Output the [x, y] coordinate of the center of the cell containing the given text.  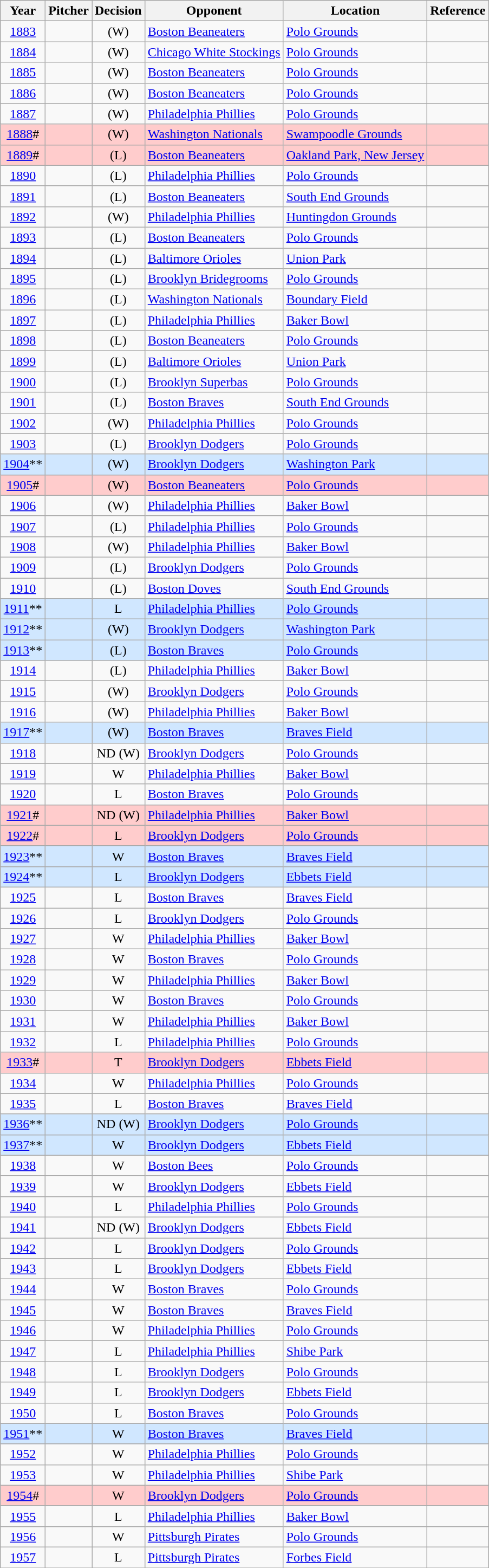
1883 [23, 31]
1898 [23, 341]
1919 [23, 774]
Brooklyn Bridegrooms [214, 279]
1934 [23, 1083]
1902 [23, 423]
1925 [23, 897]
Opponent [214, 11]
1928 [23, 960]
Boundary Field [355, 300]
1885 [23, 73]
1909 [23, 567]
1903 [23, 444]
1904** [23, 464]
1942 [23, 1248]
1894 [23, 258]
1917** [23, 733]
1952 [23, 1454]
Forbes Field [355, 1557]
1916 [23, 712]
1931 [23, 1021]
1900 [23, 382]
1950 [23, 1413]
1945 [23, 1310]
1893 [23, 237]
1892 [23, 217]
1913** [23, 650]
1908 [23, 547]
1927 [23, 939]
Location [355, 11]
1930 [23, 1001]
1907 [23, 526]
1932 [23, 1042]
1944 [23, 1290]
1943 [23, 1269]
T [119, 1062]
1938 [23, 1165]
1926 [23, 918]
1921# [23, 815]
1949 [23, 1392]
1954# [23, 1495]
1948 [23, 1372]
1920 [23, 794]
Swampoodle Grounds [355, 134]
1886 [23, 93]
1947 [23, 1351]
1937** [23, 1145]
1901 [23, 403]
Year [23, 11]
Chicago White Stockings [214, 52]
1939 [23, 1186]
Reference [458, 11]
1910 [23, 588]
1923** [23, 856]
1899 [23, 361]
1940 [23, 1207]
1891 [23, 196]
1918 [23, 753]
1896 [23, 300]
1933# [23, 1062]
1887 [23, 114]
1888# [23, 134]
1889# [23, 155]
1929 [23, 980]
1955 [23, 1516]
1906 [23, 506]
1897 [23, 320]
1914 [23, 671]
Boston Bees [214, 1165]
1951** [23, 1434]
1941 [23, 1227]
Pitcher [69, 11]
1924** [23, 877]
1915 [23, 691]
1895 [23, 279]
1911** [23, 609]
1935 [23, 1104]
1956 [23, 1537]
1890 [23, 176]
1922# [23, 835]
1946 [23, 1331]
1957 [23, 1557]
1936** [23, 1124]
1953 [23, 1475]
Decision [119, 11]
1884 [23, 52]
Huntingdon Grounds [355, 217]
1905# [23, 485]
1912** [23, 630]
Oakland Park, New Jersey [355, 155]
Boston Doves [214, 588]
Brooklyn Superbas [214, 382]
